From the cell containing the given text, extract its center point as (X, Y) coordinate. 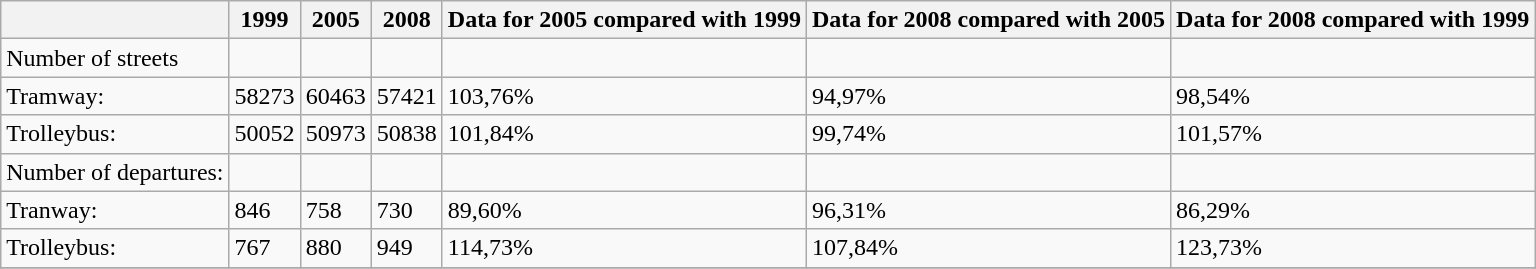
50838 (406, 134)
107,84% (988, 248)
1999 (264, 20)
101,57% (1353, 134)
Tramway: (115, 96)
758 (336, 210)
57421 (406, 96)
949 (406, 248)
2008 (406, 20)
Data for 2008 compared with 1999 (1353, 20)
86,29% (1353, 210)
Tranway: (115, 210)
767 (264, 248)
123,73% (1353, 248)
50973 (336, 134)
Number of departures: (115, 172)
Data for 2008 compared with 2005 (988, 20)
880 (336, 248)
846 (264, 210)
58273 (264, 96)
103,76% (624, 96)
98,54% (1353, 96)
Number of streets (115, 58)
50052 (264, 134)
730 (406, 210)
60463 (336, 96)
99,74% (988, 134)
94,97% (988, 96)
114,73% (624, 248)
89,60% (624, 210)
2005 (336, 20)
101,84% (624, 134)
96,31% (988, 210)
Data for 2005 compared with 1999 (624, 20)
